Detect which cell encompasses the target text, then output its [x, y] center coordinate. 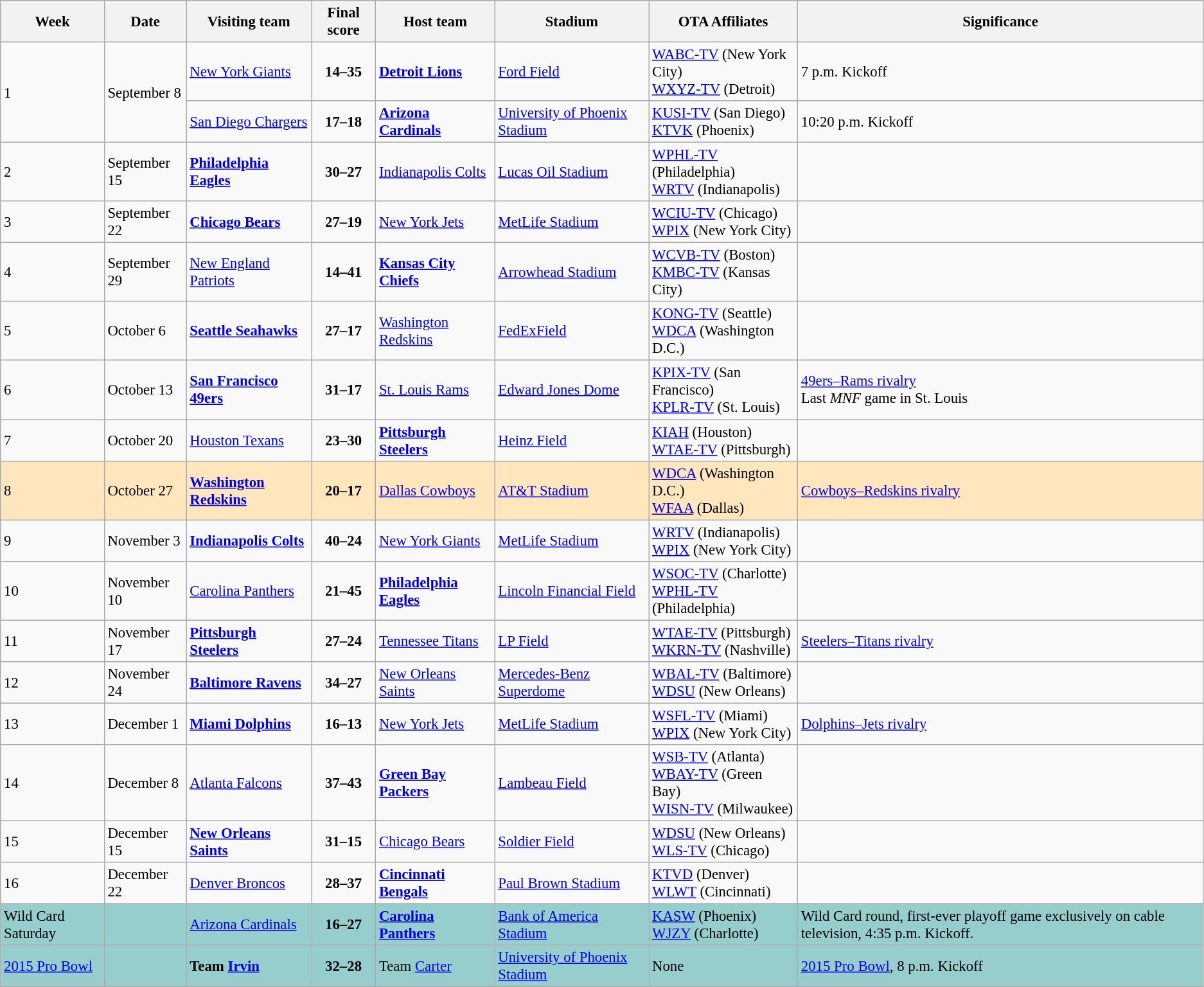
1 [53, 93]
Edward Jones Dome [572, 390]
34–27 [344, 682]
September 15 [145, 172]
5 [53, 332]
WDCA (Washington D.C.)WFAA (Dallas) [723, 490]
27–19 [344, 222]
September 8 [145, 93]
15 [53, 842]
17–18 [344, 122]
KASW (Phoenix)WJZY (Charlotte) [723, 925]
WSFL-TV (Miami)WPIX (New York City) [723, 724]
3 [53, 222]
WSOC-TV (Charlotte)WPHL-TV (Philadelphia) [723, 591]
7 [53, 441]
6 [53, 390]
Tennessee Titans [436, 641]
WSB-TV (Atlanta)WBAY-TV (Green Bay)WISN-TV (Milwaukee) [723, 783]
32–28 [344, 966]
Wild Card Saturday [53, 925]
11 [53, 641]
37–43 [344, 783]
Lambeau Field [572, 783]
20–17 [344, 490]
December 1 [145, 724]
Kansas City Chiefs [436, 272]
September 22 [145, 222]
Stadium [572, 22]
Heinz Field [572, 441]
San Francisco 49ers [249, 390]
WDSU (New Orleans)WLS-TV (Chicago) [723, 842]
23–30 [344, 441]
WTAE-TV (Pittsburgh)WKRN-TV (Nashville) [723, 641]
Denver Broncos [249, 883]
December 8 [145, 783]
30–27 [344, 172]
November 24 [145, 682]
KIAH (Houston)WTAE-TV (Pittsburgh) [723, 441]
8 [53, 490]
2015 Pro Bowl [53, 966]
27–24 [344, 641]
14–35 [344, 72]
KTVD (Denver)WLWT (Cincinnati) [723, 883]
WABC-TV (New York City)WXYZ-TV (Detroit) [723, 72]
Visiting team [249, 22]
Houston Texans [249, 441]
KONG-TV (Seattle)WDCA (Washington D.C.) [723, 332]
Cincinnati Bengals [436, 883]
31–17 [344, 390]
WCIU-TV (Chicago)WPIX (New York City) [723, 222]
Wild Card round, first-ever playoff game exclusively on cable television, 4:35 p.m. Kickoff. [1000, 925]
Arrowhead Stadium [572, 272]
13 [53, 724]
New England Patriots [249, 272]
Paul Brown Stadium [572, 883]
Host team [436, 22]
Dolphins–Jets rivalry [1000, 724]
Lincoln Financial Field [572, 591]
Cowboys–Redskins rivalry [1000, 490]
Lucas Oil Stadium [572, 172]
16–13 [344, 724]
49ers–Rams rivalry Last MNF game in St. Louis [1000, 390]
10:20 p.m. Kickoff [1000, 122]
December 22 [145, 883]
14 [53, 783]
October 20 [145, 441]
Atlanta Falcons [249, 783]
Significance [1000, 22]
31–15 [344, 842]
November 10 [145, 591]
Mercedes-Benz Superdome [572, 682]
Miami Dolphins [249, 724]
27–17 [344, 332]
San Diego Chargers [249, 122]
Date [145, 22]
October 27 [145, 490]
Steelers–Titans rivalry [1000, 641]
Bank of America Stadium [572, 925]
Soldier Field [572, 842]
Team Irvin [249, 966]
KUSI-TV (San Diego)KTVK (Phoenix) [723, 122]
WRTV (Indianapolis)WPIX (New York City) [723, 541]
September 29 [145, 272]
December 15 [145, 842]
16–27 [344, 925]
Week [53, 22]
2015 Pro Bowl, 8 p.m. Kickoff [1000, 966]
WBAL-TV (Baltimore)WDSU (New Orleans) [723, 682]
16 [53, 883]
4 [53, 272]
Green Bay Packers [436, 783]
Team Carter [436, 966]
Detroit Lions [436, 72]
St. Louis Rams [436, 390]
October 13 [145, 390]
October 6 [145, 332]
14–41 [344, 272]
OTA Affiliates [723, 22]
7 p.m. Kickoff [1000, 72]
KPIX-TV (San Francisco)KPLR-TV (St. Louis) [723, 390]
Dallas Cowboys [436, 490]
40–24 [344, 541]
Seattle Seahawks [249, 332]
Baltimore Ravens [249, 682]
FedExField [572, 332]
28–37 [344, 883]
November 3 [145, 541]
Ford Field [572, 72]
AT&T Stadium [572, 490]
WCVB-TV (Boston)KMBC-TV (Kansas City) [723, 272]
2 [53, 172]
Final score [344, 22]
WPHL-TV (Philadelphia)WRTV (Indianapolis) [723, 172]
12 [53, 682]
November 17 [145, 641]
LP Field [572, 641]
21–45 [344, 591]
10 [53, 591]
None [723, 966]
9 [53, 541]
